Extract the [x, y] coordinate from the center of the cell holding the provided text.  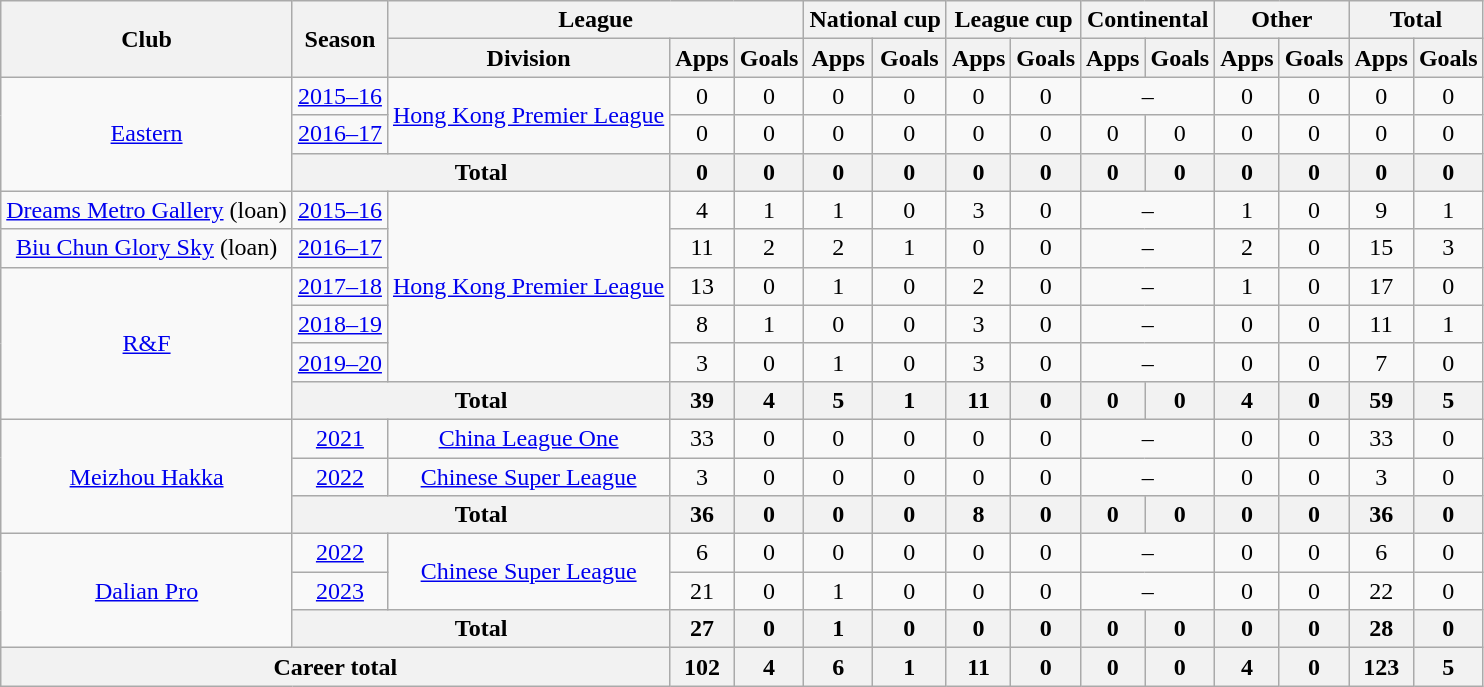
7 [1381, 362]
Division [528, 58]
2021 [340, 438]
102 [702, 667]
15 [1381, 248]
R&F [147, 343]
China League One [528, 438]
2017–18 [340, 286]
Dalian Pro [147, 591]
2019–20 [340, 362]
2023 [340, 591]
27 [702, 629]
Meizhou Hakka [147, 476]
2018–19 [340, 324]
Season [340, 39]
Dreams Metro Gallery (loan) [147, 210]
59 [1381, 400]
39 [702, 400]
Other [1282, 20]
League [596, 20]
22 [1381, 591]
Career total [336, 667]
28 [1381, 629]
21 [702, 591]
13 [702, 286]
National cup [875, 20]
Eastern [147, 134]
Continental [1148, 20]
League cup [1013, 20]
Club [147, 39]
17 [1381, 286]
Biu Chun Glory Sky (loan) [147, 248]
123 [1381, 667]
9 [1381, 210]
